Scan for the cell matching the given text and deliver its (x, y) coordinate at center. 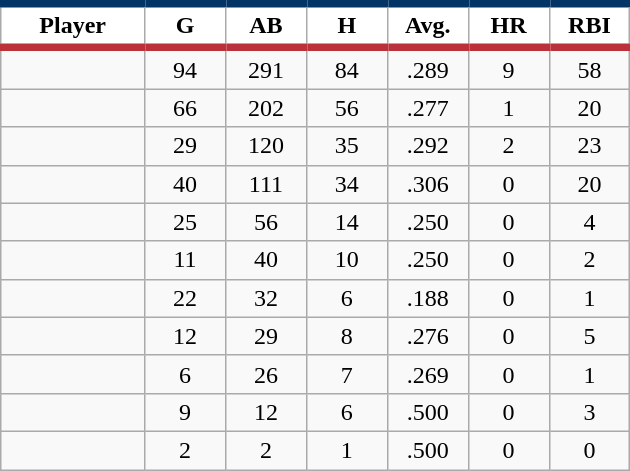
AB (266, 26)
22 (186, 298)
5 (590, 336)
Player (73, 26)
32 (266, 298)
34 (346, 184)
66 (186, 108)
.276 (428, 336)
8 (346, 336)
25 (186, 222)
.289 (428, 68)
58 (590, 68)
26 (266, 374)
94 (186, 68)
H (346, 26)
14 (346, 222)
.292 (428, 146)
RBI (590, 26)
.188 (428, 298)
HR (508, 26)
.277 (428, 108)
291 (266, 68)
10 (346, 260)
11 (186, 260)
84 (346, 68)
7 (346, 374)
35 (346, 146)
23 (590, 146)
3 (590, 412)
.306 (428, 184)
4 (590, 222)
111 (266, 184)
G (186, 26)
202 (266, 108)
.269 (428, 374)
Avg. (428, 26)
120 (266, 146)
